Identify which cell holds the provided text, then report its [x, y] central coordinate. 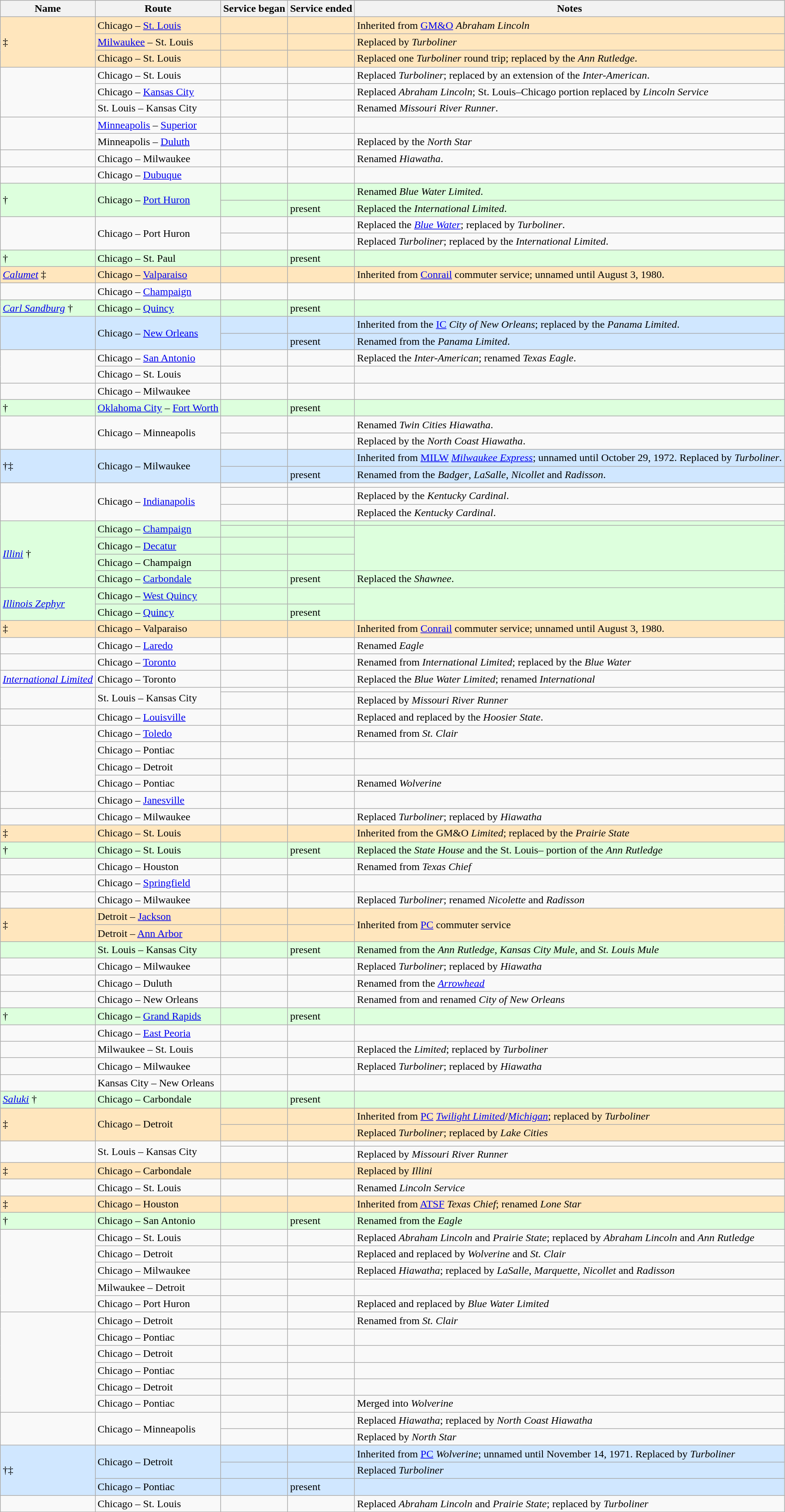
Illini † [48, 554]
Inherited from PC Wolverine; unnamed until November 14, 1971. Replaced by Turboliner [569, 1453]
Inherited from GM&O Abraham Lincoln [569, 25]
Calumet ‡ [48, 275]
Replaced Turboliner [569, 1470]
Renamed from the Badger, LaSalle, Nicollet and Radisson. [569, 474]
Detroit – Jackson [158, 916]
Replaced Abraham Lincoln and Prairie State; replaced by Abraham Lincoln and Ann Rutledge [569, 1237]
Chicago – Grand Rapids [158, 1016]
Replaced the Blue Water; replaced by Turboliner. [569, 225]
Chicago – Louisville [158, 717]
Inherited from the GM&O Limited; replaced by the Prairie State [569, 833]
Minneapolis – Superior [158, 125]
Chicago – Dubuque [158, 175]
Replaced and replaced by Wolverine and St. Clair [569, 1254]
Replaced by the North Star [569, 142]
Renamed Blue Water Limited. [569, 191]
Renamed Missouri River Runner. [569, 108]
Replaced Turboliner; replaced by the International Limited. [569, 242]
Name [48, 9]
Inherited from MILW Milwaukee Express; unnamed until October 29, 1972. Replaced by Turboliner. [569, 458]
Renamed from the Arrowhead [569, 983]
Renamed from Texas Chief [569, 867]
Replaced the Shawnee. [569, 579]
Replaced Turboliner; renamed Nicolette and Radisson [569, 900]
Renamed Hiawatha. [569, 158]
International Limited [48, 679]
Replaced the Limited; replaced by Turboliner [569, 1050]
Replaced and replaced by Blue Water Limited [569, 1304]
Inherited from the IC City of New Orleans; replaced by the Panama Limited. [569, 325]
Renamed Twin Cities Hiawatha. [569, 424]
Replaced and replaced by the Hoosier State. [569, 717]
Carl Sandburg † [48, 308]
Replaced one Turboliner round trip; replaced by the Ann Rutledge. [569, 59]
Inherited from PC commuter service [569, 925]
Chicago – Kansas City [158, 92]
Replaced the State House and the St. Louis– portion of the Ann Rutledge [569, 850]
Renamed Lincoln Service [569, 1187]
Replaced the Kentucky Cardinal. [569, 513]
Renamed from the Eagle [569, 1221]
Replaced by the North Coast Hiawatha. [569, 441]
Inherited from ATSF Texas Chief; renamed Lone Star [569, 1204]
Inherited from PC Twilight Limited/Michigan; replaced by Turboliner [569, 1116]
Replaced by Illini [569, 1171]
Replaced the Blue Water Limited; renamed International [569, 679]
Replaced Turboliner; replaced by an extension of the Inter-American. [569, 75]
Replaced by Turboliner [569, 42]
Chicago – Toledo [158, 734]
Chicago – Duluth [158, 983]
Renamed Eagle [569, 645]
Chicago – East Peoria [158, 1033]
Renamed from the Ann Rutledge, Kansas City Mule, and St. Louis Mule [569, 950]
Replaced Abraham Lincoln and Prairie State; replaced by Turboliner [569, 1504]
Replaced the Inter-American; renamed Texas Eagle. [569, 358]
Chicago – West Quincy [158, 596]
Chicago – Janesville [158, 800]
Renamed from the Panama Limited. [569, 341]
Service began [254, 9]
Minneapolis – Duluth [158, 142]
Chicago – Laredo [158, 645]
Renamed Wolverine [569, 784]
Milwaukee – Detroit [158, 1287]
Kansas City – New Orleans [158, 1083]
Chicago – Indianapolis [158, 502]
Replaced the International Limited. [569, 208]
Service ended [321, 9]
Replaced Hiawatha; replaced by North Coast Hiawatha [569, 1420]
Illinois Zephyr [48, 604]
Chicago – Decatur [158, 546]
Replaced Abraham Lincoln; St. Louis–Chicago portion replaced by Lincoln Service [569, 92]
Replaced by North Star [569, 1437]
Renamed from and renamed City of New Orleans [569, 1000]
Saluki † [48, 1099]
Replaced by the Kentucky Cardinal. [569, 496]
Chicago – Springfield [158, 883]
Replaced Turboliner; replaced by Lake Cities [569, 1133]
Oklahoma City – Fort Worth [158, 408]
Notes [569, 9]
Chicago – St. Paul [158, 258]
Replaced Hiawatha; replaced by LaSalle, Marquette, Nicollet and Radisson [569, 1271]
Route [158, 9]
Merged into Wolverine [569, 1404]
Detroit – Ann Arbor [158, 933]
Renamed from International Limited; replaced by the Blue Water [569, 662]
